Scan for the cell matching the given text and deliver its [X, Y] coordinate at center. 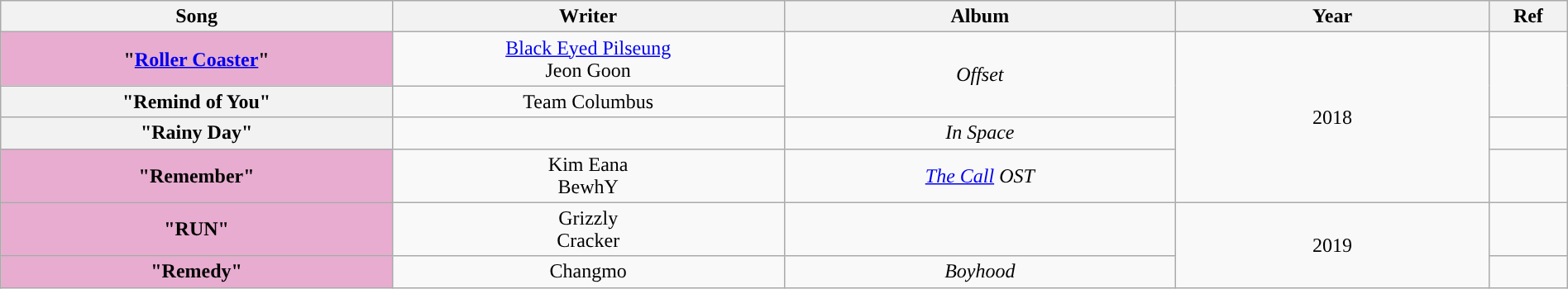
Album [980, 17]
The Call OST [980, 175]
Team Columbus [588, 102]
"Rainy Day" [197, 133]
Changmo [588, 272]
"RUN" [197, 230]
"Remedy" [197, 272]
Ref [1528, 17]
Year [1333, 17]
"Remember" [197, 175]
Song [197, 17]
Writer [588, 17]
"Roller Coaster" [197, 59]
Black Eyed PilseungJeon Goon [588, 59]
"Remind of You" [197, 102]
Offset [980, 74]
In Space [980, 133]
Boyhood [980, 272]
2019 [1333, 244]
Kim EanaBewhY [588, 175]
GrizzlyCracker [588, 230]
2018 [1333, 117]
